Determine the (x, y) coordinate at the center of the cell enclosing the given text.  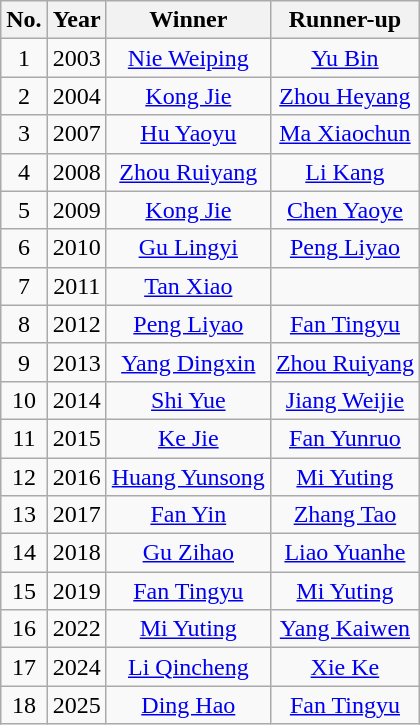
Shi Yue (188, 400)
2019 (76, 591)
Fan Yin (188, 515)
2 (24, 96)
15 (24, 591)
Yu Bin (344, 58)
No. (24, 20)
8 (24, 324)
Liao Yuanhe (344, 553)
2011 (76, 286)
17 (24, 667)
Ma Xiaochun (344, 134)
Huang Yunsong (188, 477)
Ding Hao (188, 705)
1 (24, 58)
2024 (76, 667)
7 (24, 286)
Xie Ke (344, 667)
Li Qincheng (188, 667)
Zhou Heyang (344, 96)
2014 (76, 400)
Runner-up (344, 20)
Yang Kaiwen (344, 629)
9 (24, 362)
2010 (76, 248)
2008 (76, 172)
Year (76, 20)
13 (24, 515)
Gu Lingyi (188, 248)
2007 (76, 134)
2015 (76, 438)
2009 (76, 210)
2025 (76, 705)
Zhang Tao (344, 515)
2012 (76, 324)
6 (24, 248)
4 (24, 172)
18 (24, 705)
Hu Yaoyu (188, 134)
Yang Dingxin (188, 362)
11 (24, 438)
3 (24, 134)
Ke Jie (188, 438)
5 (24, 210)
2018 (76, 553)
12 (24, 477)
10 (24, 400)
Fan Yunruo (344, 438)
2013 (76, 362)
Chen Yaoye (344, 210)
Nie Weiping (188, 58)
2003 (76, 58)
16 (24, 629)
Jiang Weijie (344, 400)
2022 (76, 629)
Gu Zihao (188, 553)
2017 (76, 515)
14 (24, 553)
Li Kang (344, 172)
Tan Xiao (188, 286)
2016 (76, 477)
Winner (188, 20)
2004 (76, 96)
